Determine the [X, Y] coordinate at the center of the cell enclosing the given text.  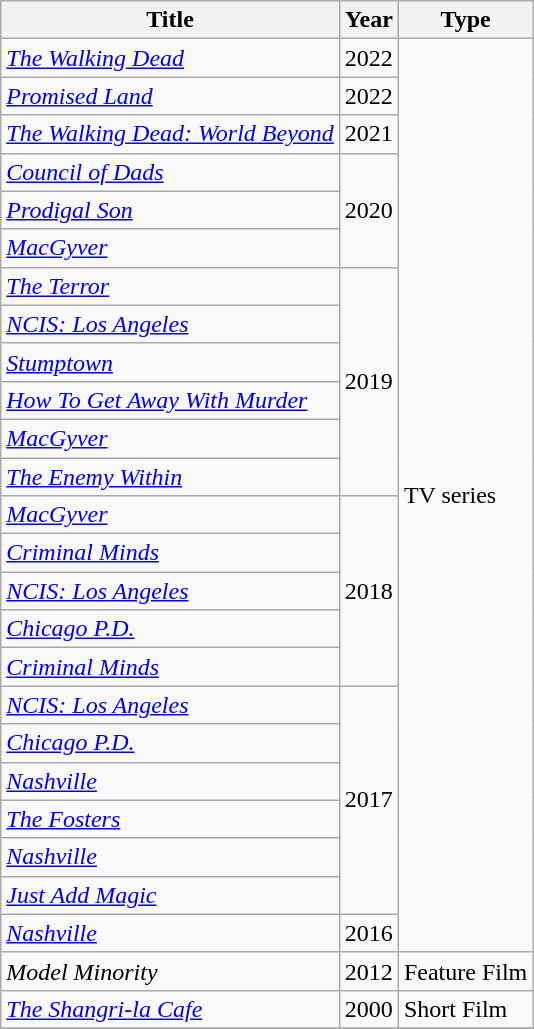
The Walking Dead [170, 58]
The Enemy Within [170, 477]
2016 [368, 933]
2017 [368, 800]
Title [170, 20]
2020 [368, 210]
Stumptown [170, 362]
Prodigal Son [170, 210]
Year [368, 20]
2012 [368, 971]
Promised Land [170, 96]
TV series [465, 496]
Model Minority [170, 971]
2000 [368, 1009]
The Fosters [170, 819]
How To Get Away With Murder [170, 400]
Short Film [465, 1009]
2021 [368, 134]
Type [465, 20]
Just Add Magic [170, 895]
The Walking Dead: World Beyond [170, 134]
2018 [368, 591]
The Terror [170, 286]
2019 [368, 381]
Council of Dads [170, 172]
The Shangri-la Cafe [170, 1009]
Feature Film [465, 971]
